For the text-containing cell, return its midpoint in [X, Y] coordinate format. 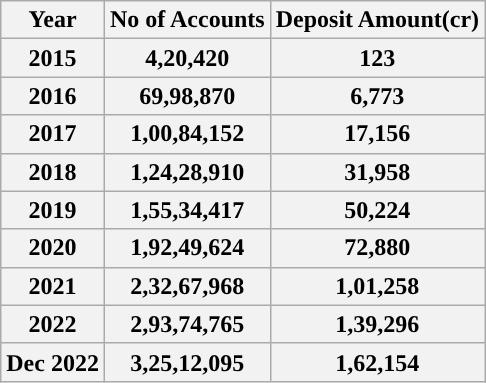
2016 [53, 96]
123 [377, 58]
1,00,84,152 [187, 134]
Deposit Amount(cr) [377, 20]
2015 [53, 58]
2020 [53, 248]
4,20,420 [187, 58]
17,156 [377, 134]
31,958 [377, 172]
2017 [53, 134]
1,92,49,624 [187, 248]
2019 [53, 210]
50,224 [377, 210]
Year [53, 20]
2,93,74,765 [187, 324]
1,62,154 [377, 362]
2022 [53, 324]
3,25,12,095 [187, 362]
No of Accounts [187, 20]
2021 [53, 286]
Dec 2022 [53, 362]
1,55,34,417 [187, 210]
1,39,296 [377, 324]
69,98,870 [187, 96]
2,32,67,968 [187, 286]
1,01,258 [377, 286]
1,24,28,910 [187, 172]
2018 [53, 172]
72,880 [377, 248]
6,773 [377, 96]
